From the cell containing the given text, extract its center point as [X, Y] coordinate. 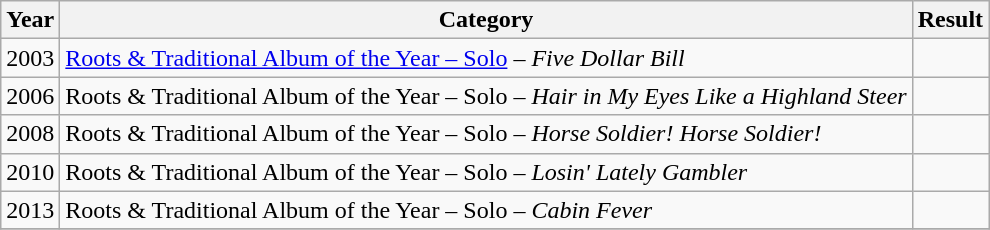
Category [486, 20]
Roots & Traditional Album of the Year – Solo – Cabin Fever [486, 210]
Roots & Traditional Album of the Year – Solo – Hair in My Eyes Like a Highland Steer [486, 96]
2010 [30, 172]
2006 [30, 96]
Roots & Traditional Album of the Year – Solo – Horse Soldier! Horse Soldier! [486, 134]
Roots & Traditional Album of the Year – Solo – Five Dollar Bill [486, 58]
Roots & Traditional Album of the Year – Solo – Losin' Lately Gambler [486, 172]
2003 [30, 58]
2013 [30, 210]
Result [950, 20]
Year [30, 20]
2008 [30, 134]
